Scan for the cell matching the given text and deliver its (x, y) coordinate at center. 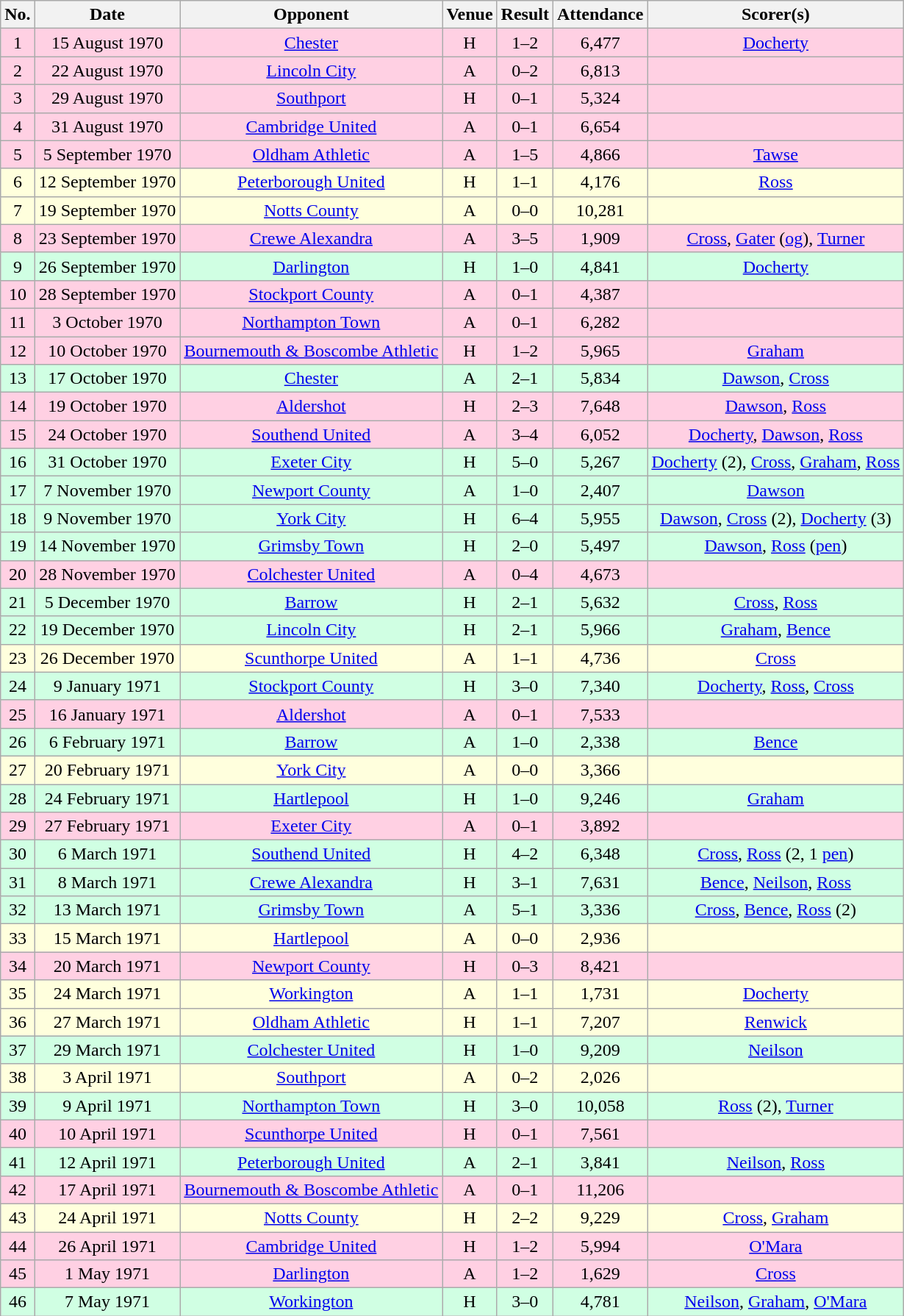
5 September 1970 (107, 154)
5,324 (600, 99)
31 October 1970 (107, 462)
1–5 (525, 154)
46 (18, 1302)
9 January 1971 (107, 686)
Ross (2), Turner (776, 1106)
3–4 (525, 435)
2–0 (525, 546)
29 August 1970 (107, 99)
31 August 1970 (107, 126)
6,654 (600, 126)
22 August 1970 (107, 71)
17 April 1971 (107, 1190)
5,965 (600, 351)
4,176 (600, 182)
0–3 (525, 966)
37 (18, 1050)
4,841 (600, 266)
4–2 (525, 854)
5,267 (600, 462)
26 (18, 742)
9,229 (600, 1217)
24 March 1971 (107, 994)
31 (18, 882)
12 September 1970 (107, 182)
Graham, Bence (776, 630)
6 (18, 182)
Dawson, Cross (2), Docherty (3) (776, 518)
9 November 1970 (107, 518)
Neilson (776, 1050)
26 April 1971 (107, 1246)
Docherty, Ross, Cross (776, 686)
12 (18, 351)
8 March 1971 (107, 882)
6,813 (600, 71)
3,841 (600, 1162)
No. (18, 15)
12 April 1971 (107, 1162)
5,834 (600, 379)
38 (18, 1078)
4,736 (600, 658)
Dawson, Ross (776, 407)
1 May 1971 (107, 1274)
7 November 1970 (107, 490)
Cross, Ross (776, 602)
Scorer(s) (776, 15)
1,731 (600, 994)
5,994 (600, 1246)
27 March 1971 (107, 1022)
Neilson, Graham, O'Mara (776, 1302)
7,648 (600, 407)
9,209 (600, 1050)
5 December 1970 (107, 602)
Tawse (776, 154)
10,058 (600, 1106)
1 (18, 43)
19 October 1970 (107, 407)
Date (107, 15)
3 April 1971 (107, 1078)
2–2 (525, 1217)
5–1 (525, 910)
24 October 1970 (107, 435)
Opponent (312, 15)
36 (18, 1022)
2,936 (600, 938)
10,281 (600, 210)
Ross (776, 182)
4,387 (600, 294)
17 (18, 490)
Bence (776, 742)
7 (18, 210)
15 March 1971 (107, 938)
19 (18, 546)
Bence, Neilson, Ross (776, 882)
34 (18, 966)
3–1 (525, 882)
6–4 (525, 518)
Result (525, 15)
10 October 1970 (107, 351)
Docherty (2), Cross, Graham, Ross (776, 462)
3–5 (525, 238)
7,340 (600, 686)
Renwick (776, 1022)
7,631 (600, 882)
5,632 (600, 602)
27 (18, 770)
9,246 (600, 798)
33 (18, 938)
24 February 1971 (107, 798)
Docherty, Dawson, Ross (776, 435)
35 (18, 994)
5,497 (600, 546)
11,206 (600, 1190)
Dawson (776, 490)
4 (18, 126)
27 February 1971 (107, 826)
10 April 1971 (107, 1134)
40 (18, 1134)
6,282 (600, 322)
6 March 1971 (107, 854)
O'Mara (776, 1246)
Cross, Ross (2, 1 pen) (776, 854)
4,866 (600, 154)
Cross, Bence, Ross (2) (776, 910)
32 (18, 910)
7,533 (600, 714)
18 (18, 518)
29 March 1971 (107, 1050)
2 (18, 71)
3,336 (600, 910)
30 (18, 854)
28 September 1970 (107, 294)
21 (18, 602)
29 (18, 826)
39 (18, 1106)
4,781 (600, 1302)
8 (18, 238)
5,966 (600, 630)
20 (18, 574)
2–3 (525, 407)
28 November 1970 (107, 574)
Dawson, Cross (776, 379)
13 (18, 379)
23 (18, 658)
7 May 1971 (107, 1302)
19 September 1970 (107, 210)
3,892 (600, 826)
28 (18, 798)
14 (18, 407)
0–4 (525, 574)
4,673 (600, 574)
Cross, Gater (og), Turner (776, 238)
41 (18, 1162)
Cross, Graham (776, 1217)
7,561 (600, 1134)
5–0 (525, 462)
23 September 1970 (107, 238)
3,366 (600, 770)
7,207 (600, 1022)
2,338 (600, 742)
14 November 1970 (107, 546)
20 February 1971 (107, 770)
26 September 1970 (107, 266)
26 December 1970 (107, 658)
2,407 (600, 490)
5,955 (600, 518)
42 (18, 1190)
20 March 1971 (107, 966)
Venue (470, 15)
6 February 1971 (107, 742)
6,477 (600, 43)
19 December 1970 (107, 630)
5 (18, 154)
22 (18, 630)
1,909 (600, 238)
25 (18, 714)
16 January 1971 (107, 714)
15 August 1970 (107, 43)
44 (18, 1246)
10 (18, 294)
Neilson, Ross (776, 1162)
24 April 1971 (107, 1217)
9 April 1971 (107, 1106)
Attendance (600, 15)
24 (18, 686)
9 (18, 266)
45 (18, 1274)
3 October 1970 (107, 322)
Dawson, Ross (pen) (776, 546)
17 October 1970 (107, 379)
16 (18, 462)
15 (18, 435)
2,026 (600, 1078)
8,421 (600, 966)
3 (18, 99)
6,052 (600, 435)
1,629 (600, 1274)
11 (18, 322)
43 (18, 1217)
6,348 (600, 854)
13 March 1971 (107, 910)
